Pinpoint the cell where the given text exists, returning its [x, y] midpoint coordinate. 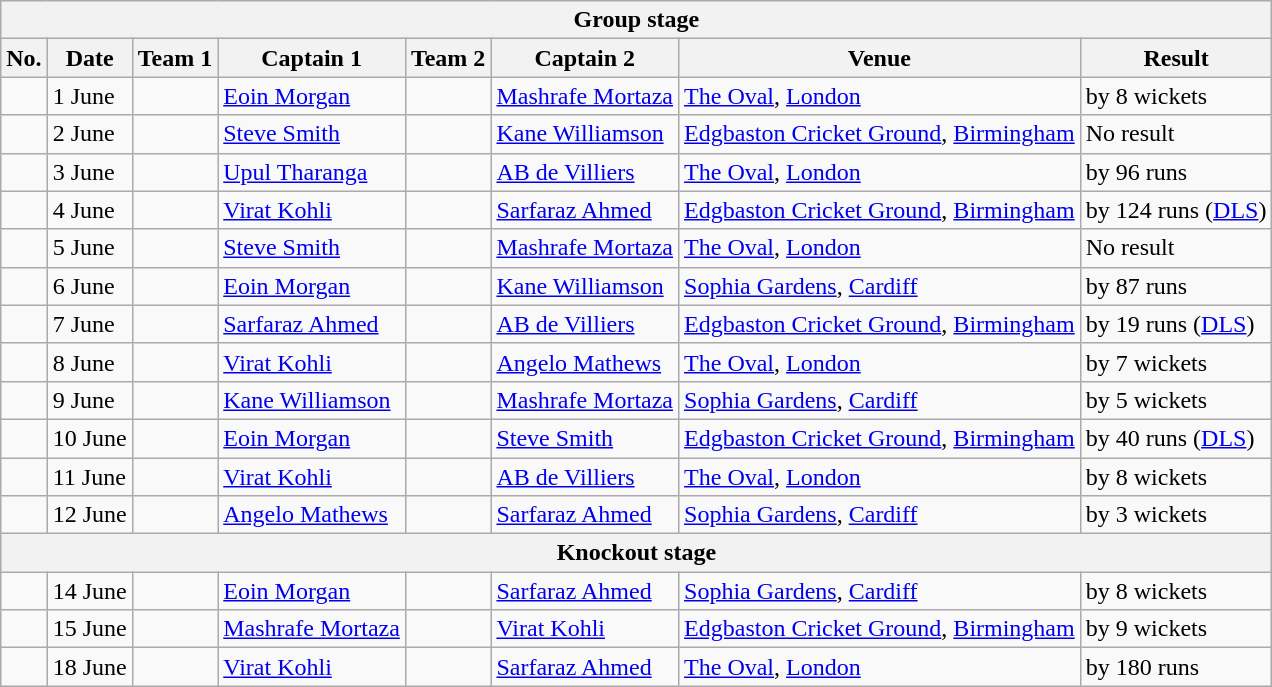
by 87 runs [1176, 286]
by 124 runs (DLS) [1176, 210]
15 June [90, 629]
9 June [90, 400]
Team 2 [448, 58]
by 9 wickets [1176, 629]
Upul Tharanga [312, 172]
Group stage [636, 20]
5 June [90, 248]
Captain 1 [312, 58]
12 June [90, 515]
6 June [90, 286]
14 June [90, 591]
by 5 wickets [1176, 400]
1 June [90, 96]
18 June [90, 667]
by 3 wickets [1176, 515]
Knockout stage [636, 553]
No. [24, 58]
by 7 wickets [1176, 362]
Captain 2 [585, 58]
by 40 runs (DLS) [1176, 438]
by 19 runs (DLS) [1176, 324]
8 June [90, 362]
Date [90, 58]
4 June [90, 210]
7 June [90, 324]
11 June [90, 477]
by 96 runs [1176, 172]
3 June [90, 172]
10 June [90, 438]
by 180 runs [1176, 667]
2 June [90, 134]
Venue [880, 58]
Team 1 [175, 58]
Result [1176, 58]
